Find where the given text appears and provide that cell's center as (X, Y) coordinate. 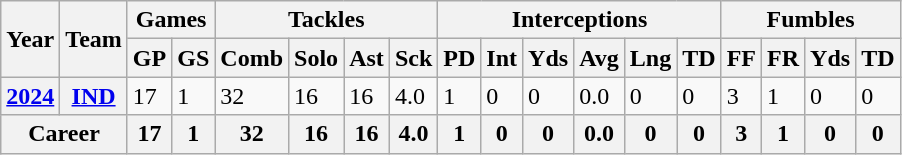
Year (30, 39)
FF (741, 58)
IND (94, 96)
Ast (367, 58)
Avg (600, 58)
FR (784, 58)
Solo (316, 58)
GS (194, 58)
Interceptions (580, 20)
Sck (413, 58)
Lng (650, 58)
2024 (30, 96)
Int (502, 58)
Fumbles (810, 20)
GP (149, 58)
PD (460, 58)
Team (94, 39)
Career (64, 134)
Comb (252, 58)
Games (170, 20)
Tackles (326, 20)
